Extract the [x, y] coordinate from the center of the cell holding the provided text.  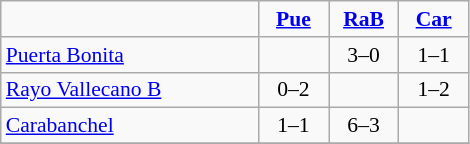
Rayo Vallecano B [130, 90]
Car [434, 19]
3–0 [363, 55]
1–2 [434, 90]
Pue [293, 19]
6–3 [363, 126]
Puerta Bonita [130, 55]
0–2 [293, 90]
RaB [363, 19]
Carabanchel [130, 126]
